From the cell containing the given text, extract its center point as (X, Y) coordinate. 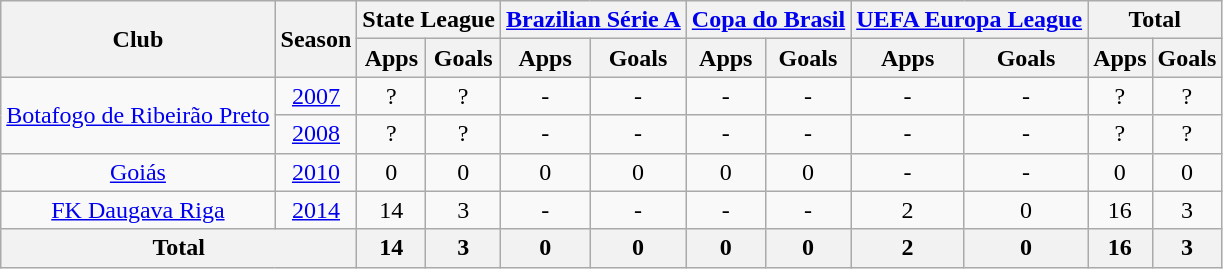
Season (316, 39)
State League (429, 20)
Copa do Brasil (768, 20)
2014 (316, 210)
FK Daugava Riga (138, 210)
Brazilian Série A (594, 20)
Club (138, 39)
Goiás (138, 172)
UEFA Europa League (970, 20)
2007 (316, 96)
2008 (316, 134)
2010 (316, 172)
Botafogo de Ribeirão Preto (138, 115)
